Find where the given text appears and provide that cell's center as (X, Y) coordinate. 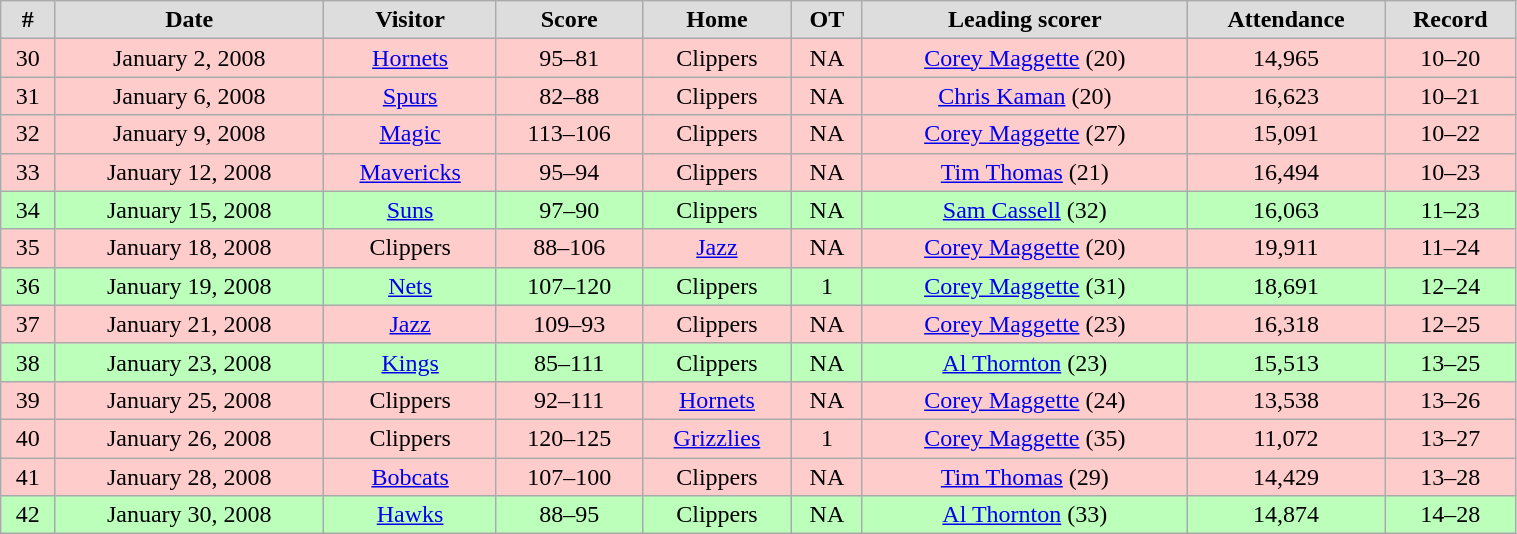
30 (28, 58)
Bobcats (410, 477)
39 (28, 400)
Al Thornton (23) (1025, 362)
82–88 (569, 96)
Sam Cassell (32) (1025, 210)
Corey Maggette (23) (1025, 324)
Mavericks (410, 172)
95–81 (569, 58)
10–22 (1450, 134)
18,691 (1286, 286)
Corey Maggette (24) (1025, 400)
Tim Thomas (29) (1025, 477)
31 (28, 96)
38 (28, 362)
12–24 (1450, 286)
14,965 (1286, 58)
16,063 (1286, 210)
January 21, 2008 (190, 324)
107–100 (569, 477)
13–25 (1450, 362)
11,072 (1286, 438)
January 19, 2008 (190, 286)
40 (28, 438)
Corey Maggette (35) (1025, 438)
Magic (410, 134)
Corey Maggette (31) (1025, 286)
32 (28, 134)
Attendance (1286, 20)
Visitor (410, 20)
January 30, 2008 (190, 515)
Al Thornton (33) (1025, 515)
33 (28, 172)
January 28, 2008 (190, 477)
January 2, 2008 (190, 58)
Suns (410, 210)
11–23 (1450, 210)
37 (28, 324)
19,911 (1286, 248)
January 23, 2008 (190, 362)
42 (28, 515)
Corey Maggette (27) (1025, 134)
January 18, 2008 (190, 248)
Score (569, 20)
January 9, 2008 (190, 134)
Spurs (410, 96)
Date (190, 20)
January 26, 2008 (190, 438)
107–120 (569, 286)
Record (1450, 20)
16,623 (1286, 96)
10–23 (1450, 172)
97–90 (569, 210)
Hawks (410, 515)
113–106 (569, 134)
36 (28, 286)
13,538 (1286, 400)
Grizzlies (717, 438)
16,318 (1286, 324)
January 12, 2008 (190, 172)
85–111 (569, 362)
95–94 (569, 172)
88–106 (569, 248)
15,513 (1286, 362)
10–20 (1450, 58)
10–21 (1450, 96)
35 (28, 248)
109–93 (569, 324)
January 15, 2008 (190, 210)
13–26 (1450, 400)
January 6, 2008 (190, 96)
13–27 (1450, 438)
Kings (410, 362)
11–24 (1450, 248)
January 25, 2008 (190, 400)
OT (827, 20)
Home (717, 20)
15,091 (1286, 134)
16,494 (1286, 172)
12–25 (1450, 324)
41 (28, 477)
13–28 (1450, 477)
Tim Thomas (21) (1025, 172)
Chris Kaman (20) (1025, 96)
14–28 (1450, 515)
Leading scorer (1025, 20)
88–95 (569, 515)
120–125 (569, 438)
# (28, 20)
14,429 (1286, 477)
Nets (410, 286)
14,874 (1286, 515)
34 (28, 210)
92–111 (569, 400)
